Locate the cell with the specified text and output its (X, Y) center coordinate. 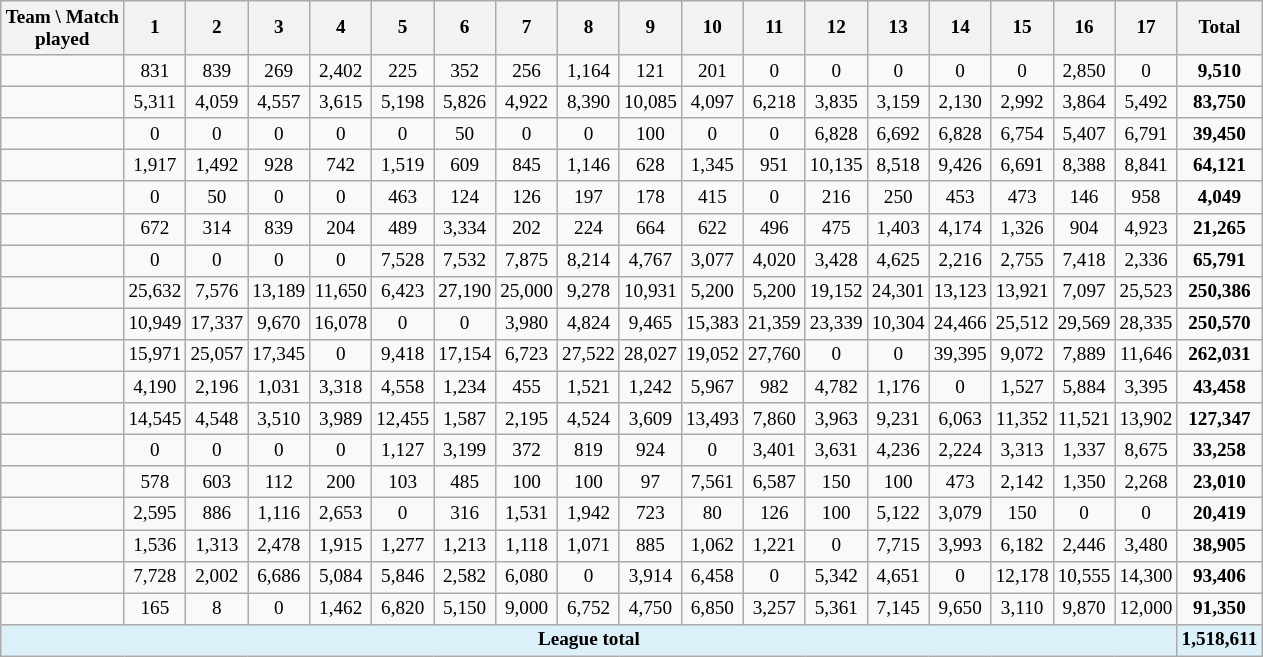
8,214 (589, 261)
178 (650, 197)
1,213 (465, 545)
5,407 (1084, 134)
25,057 (217, 355)
5,150 (465, 609)
124 (465, 197)
723 (650, 514)
14,300 (1146, 577)
250,570 (1220, 324)
4,922 (527, 102)
13,493 (712, 419)
3,480 (1146, 545)
475 (836, 229)
6,218 (774, 102)
1,942 (589, 514)
4,767 (650, 261)
1,915 (341, 545)
28,027 (650, 355)
25,632 (155, 292)
9,465 (650, 324)
6,587 (774, 482)
904 (1084, 229)
24,466 (960, 324)
3,199 (465, 450)
2,755 (1022, 261)
39,395 (960, 355)
7,875 (527, 261)
489 (403, 229)
5,967 (712, 387)
97 (650, 482)
65,791 (1220, 261)
256 (527, 71)
12,455 (403, 419)
9,510 (1220, 71)
27,522 (589, 355)
4,020 (774, 261)
924 (650, 450)
6,820 (403, 609)
578 (155, 482)
269 (279, 71)
2,224 (960, 450)
7,715 (898, 545)
93,406 (1220, 577)
1,345 (712, 166)
9,278 (589, 292)
64,121 (1220, 166)
6,754 (1022, 134)
3,318 (341, 387)
7,576 (217, 292)
7,528 (403, 261)
27,190 (465, 292)
4,750 (650, 609)
2,595 (155, 514)
4,548 (217, 419)
121 (650, 71)
5 (403, 28)
2,850 (1084, 71)
3,159 (898, 102)
1,116 (279, 514)
1,277 (403, 545)
225 (403, 71)
4,236 (898, 450)
1,337 (1084, 450)
2,195 (527, 419)
3,510 (279, 419)
17,345 (279, 355)
7,145 (898, 609)
6,080 (527, 577)
886 (217, 514)
6,692 (898, 134)
1,518,611 (1220, 640)
3,993 (960, 545)
224 (589, 229)
24,301 (898, 292)
9,670 (279, 324)
13,921 (1022, 292)
1,234 (465, 387)
664 (650, 229)
25,000 (527, 292)
10,304 (898, 324)
11,646 (1146, 355)
262,031 (1220, 355)
3,110 (1022, 609)
250 (898, 197)
7,532 (465, 261)
17,337 (217, 324)
3,257 (774, 609)
38,905 (1220, 545)
8,675 (1146, 450)
4,558 (403, 387)
250,386 (1220, 292)
43,458 (1220, 387)
4,625 (898, 261)
1,127 (403, 450)
28,335 (1146, 324)
11,521 (1084, 419)
5,084 (341, 577)
10 (712, 28)
453 (960, 197)
3,077 (712, 261)
7,418 (1084, 261)
316 (465, 514)
6,686 (279, 577)
10,555 (1084, 577)
1,062 (712, 545)
4,097 (712, 102)
16,078 (341, 324)
2 (217, 28)
1,531 (527, 514)
204 (341, 229)
5,846 (403, 577)
29,569 (1084, 324)
2,402 (341, 71)
7 (527, 28)
11,352 (1022, 419)
3 (279, 28)
6 (465, 28)
33,258 (1220, 450)
3,428 (836, 261)
5,342 (836, 577)
6,752 (589, 609)
202 (527, 229)
7,860 (774, 419)
1,031 (279, 387)
23,010 (1220, 482)
4,524 (589, 419)
2,130 (960, 102)
10,085 (650, 102)
2,336 (1146, 261)
11 (774, 28)
3,864 (1084, 102)
7,889 (1084, 355)
3,835 (836, 102)
17 (1146, 28)
9,870 (1084, 609)
15,971 (155, 355)
2,216 (960, 261)
12 (836, 28)
7,561 (712, 482)
1,242 (650, 387)
9,072 (1022, 355)
5,361 (836, 609)
19,052 (712, 355)
622 (712, 229)
201 (712, 71)
165 (155, 609)
415 (712, 197)
982 (774, 387)
1,519 (403, 166)
6,791 (1146, 134)
91,350 (1220, 609)
3,313 (1022, 450)
6,691 (1022, 166)
127,347 (1220, 419)
8,390 (589, 102)
216 (836, 197)
1,164 (589, 71)
672 (155, 229)
3,631 (836, 450)
4,824 (589, 324)
4,651 (898, 577)
603 (217, 482)
8,518 (898, 166)
1,521 (589, 387)
4,059 (217, 102)
3,395 (1146, 387)
5,492 (1146, 102)
12,000 (1146, 609)
7,097 (1084, 292)
2,268 (1146, 482)
6,063 (960, 419)
17,154 (465, 355)
4,782 (836, 387)
1,071 (589, 545)
25,523 (1146, 292)
3,963 (836, 419)
2,992 (1022, 102)
15,383 (712, 324)
6,458 (712, 577)
3,609 (650, 419)
1 (155, 28)
11,650 (341, 292)
3,989 (341, 419)
25,512 (1022, 324)
1,326 (1022, 229)
496 (774, 229)
Team \ Match played (62, 28)
485 (465, 482)
39,450 (1220, 134)
23,339 (836, 324)
103 (403, 482)
3,401 (774, 450)
1,350 (1084, 482)
80 (712, 514)
21,359 (774, 324)
951 (774, 166)
8,841 (1146, 166)
5,826 (465, 102)
3,615 (341, 102)
352 (465, 71)
1,536 (155, 545)
845 (527, 166)
13,902 (1146, 419)
4,190 (155, 387)
10,135 (836, 166)
7,728 (155, 577)
20,419 (1220, 514)
819 (589, 450)
14 (960, 28)
9 (650, 28)
1,917 (155, 166)
885 (650, 545)
197 (589, 197)
2,196 (217, 387)
2,002 (217, 577)
3,980 (527, 324)
146 (1084, 197)
831 (155, 71)
112 (279, 482)
4,049 (1220, 197)
16 (1084, 28)
10,931 (650, 292)
1,462 (341, 609)
628 (650, 166)
1,118 (527, 545)
1,221 (774, 545)
928 (279, 166)
6,182 (1022, 545)
4 (341, 28)
4,557 (279, 102)
5,884 (1084, 387)
Total (1220, 28)
13 (898, 28)
15 (1022, 28)
1,146 (589, 166)
19,152 (836, 292)
8,388 (1084, 166)
1,492 (217, 166)
13,189 (279, 292)
3,334 (465, 229)
2,142 (1022, 482)
2,582 (465, 577)
4,174 (960, 229)
1,403 (898, 229)
1,527 (1022, 387)
958 (1146, 197)
314 (217, 229)
6,850 (712, 609)
200 (341, 482)
742 (341, 166)
League total (589, 640)
1,313 (217, 545)
2,446 (1084, 545)
9,000 (527, 609)
10,949 (155, 324)
609 (465, 166)
1,587 (465, 419)
9,231 (898, 419)
14,545 (155, 419)
2,478 (279, 545)
27,760 (774, 355)
3,914 (650, 577)
463 (403, 197)
5,198 (403, 102)
83,750 (1220, 102)
9,426 (960, 166)
1,176 (898, 387)
9,650 (960, 609)
3,079 (960, 514)
5,122 (898, 514)
372 (527, 450)
4,923 (1146, 229)
5,311 (155, 102)
12,178 (1022, 577)
13,123 (960, 292)
9,418 (403, 355)
6,723 (527, 355)
2,653 (341, 514)
455 (527, 387)
6,423 (403, 292)
21,265 (1220, 229)
